Scan for the cell matching the given text and deliver its (X, Y) coordinate at center. 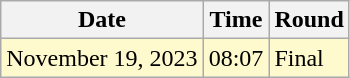
Time (236, 20)
Date (102, 20)
November 19, 2023 (102, 58)
08:07 (236, 58)
Round (309, 20)
Final (309, 58)
